Provide the [X, Y] coordinate of the cell's center where the given text is located.  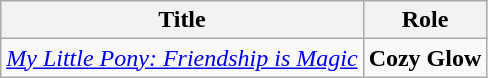
My Little Pony: Friendship is Magic [182, 58]
Role [425, 20]
Cozy Glow [425, 58]
Title [182, 20]
